Extract the (x, y) coordinate from the center of the cell holding the provided text.  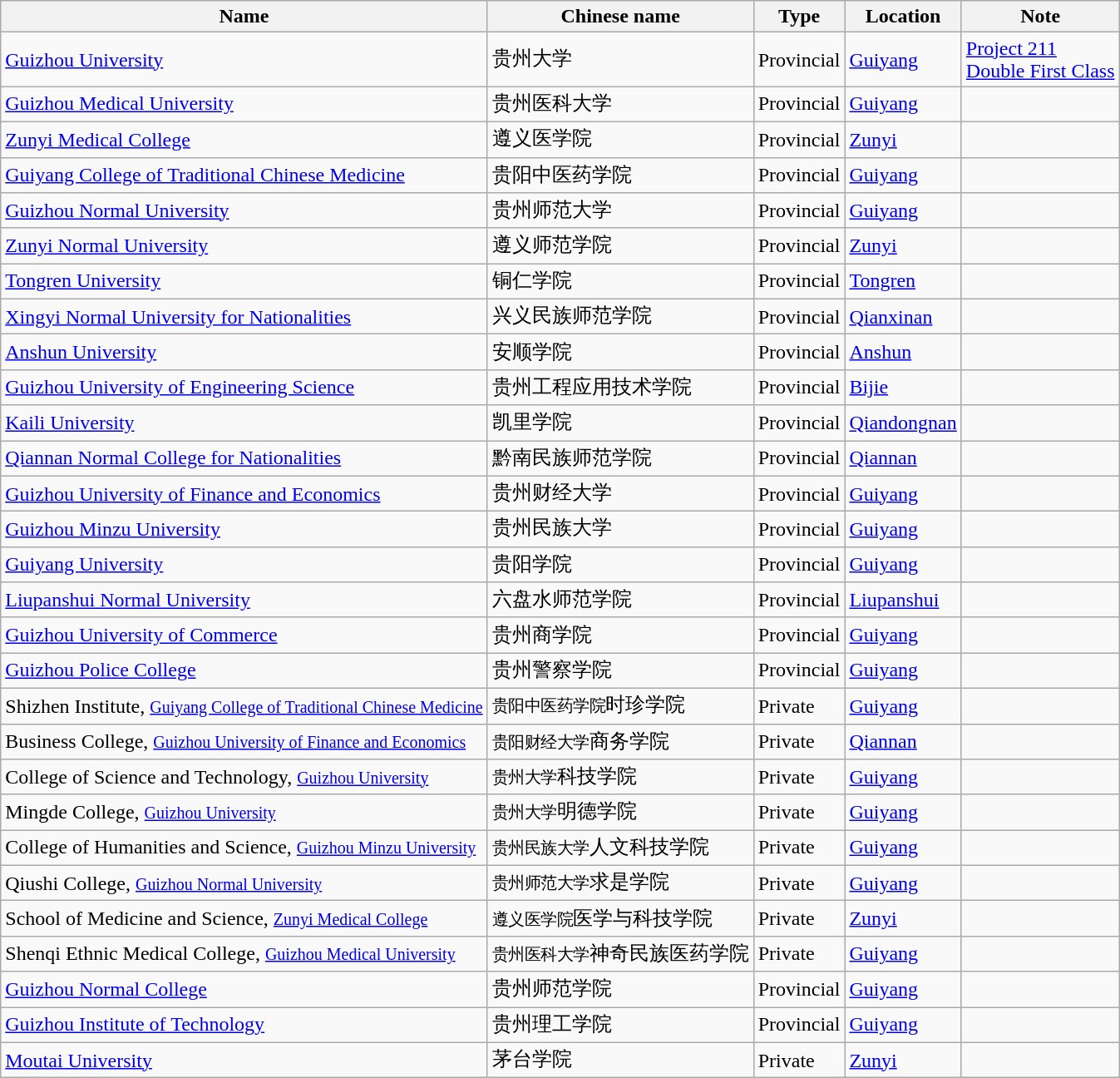
铜仁学院 (620, 281)
Zunyi Normal University (244, 246)
贵州医科大学 (620, 105)
Anshun University (244, 353)
贵州大学科技学院 (620, 777)
Shizhen Institute, Guiyang College of Traditional Chinese Medicine (244, 705)
Qiandongnan (903, 423)
Qiannan Normal College for Nationalities (244, 459)
Kaili University (244, 423)
Guizhou Minzu University (244, 529)
Mingde College, Guizhou University (244, 812)
Guiyang College of Traditional Chinese Medicine (244, 175)
Chinese name (620, 17)
College of Science and Technology, Guizhou University (244, 777)
贵州商学院 (620, 635)
Qiushi College, Guizhou Normal University (244, 883)
黔南民族师范学院 (620, 459)
贵州大学明德学院 (620, 812)
茅台学院 (620, 1060)
贵州师范大学求是学院 (620, 883)
Bijie (903, 388)
Guizhou University (244, 60)
Guizhou Normal College (244, 990)
Business College, Guizhou University of Finance and Economics (244, 742)
College of Humanities and Science, Guizhou Minzu University (244, 848)
Qianxinan (903, 316)
Type (799, 17)
贵州工程应用技术学院 (620, 388)
遵义师范学院 (620, 246)
遵义医学院医学与科技学院 (620, 918)
Note (1040, 17)
贵州医科大学神奇民族医药学院 (620, 953)
贵阳中医药学院 (620, 175)
Guizhou Police College (244, 670)
Xingyi Normal University for Nationalities (244, 316)
Moutai University (244, 1060)
Tongren (903, 281)
Zunyi Medical College (244, 140)
Guiyang University (244, 564)
贵阳学院 (620, 564)
School of Medicine and Science, Zunyi Medical College (244, 918)
贵州师范学院 (620, 990)
贵州财经大学 (620, 494)
遵义医学院 (620, 140)
贵阳中医药学院时珍学院 (620, 705)
Guizhou Institute of Technology (244, 1025)
贵州理工学院 (620, 1025)
贵州民族大学人文科技学院 (620, 848)
凯里学院 (620, 423)
贵州大学 (620, 60)
贵阳财经大学商务学院 (620, 742)
Project 211Double First Class (1040, 60)
Name (244, 17)
六盘水师范学院 (620, 601)
Shenqi Ethnic Medical College, Guizhou Medical University (244, 953)
Location (903, 17)
安顺学院 (620, 353)
贵州民族大学 (620, 529)
Guizhou Medical University (244, 105)
Guizhou Normal University (244, 211)
Anshun (903, 353)
Tongren University (244, 281)
Guizhou University of Engineering Science (244, 388)
兴义民族师范学院 (620, 316)
Guizhou University of Finance and Economics (244, 494)
贵州师范大学 (620, 211)
Guizhou University of Commerce (244, 635)
贵州警察学院 (620, 670)
Liupanshui (903, 601)
Liupanshui Normal University (244, 601)
